Detect which cell encompasses the target text, then output its [x, y] center coordinate. 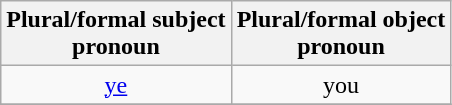
you [341, 85]
ye [116, 85]
Plural/formal subject pronoun [116, 34]
Plural/formal object pronoun [341, 34]
